Identify which cell holds the provided text, then report its [x, y] central coordinate. 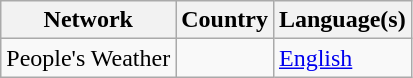
Network [88, 20]
Language(s) [342, 20]
English [342, 58]
Country [225, 20]
People's Weather [88, 58]
